Extract the [X, Y] coordinate from the center of the cell holding the provided text.  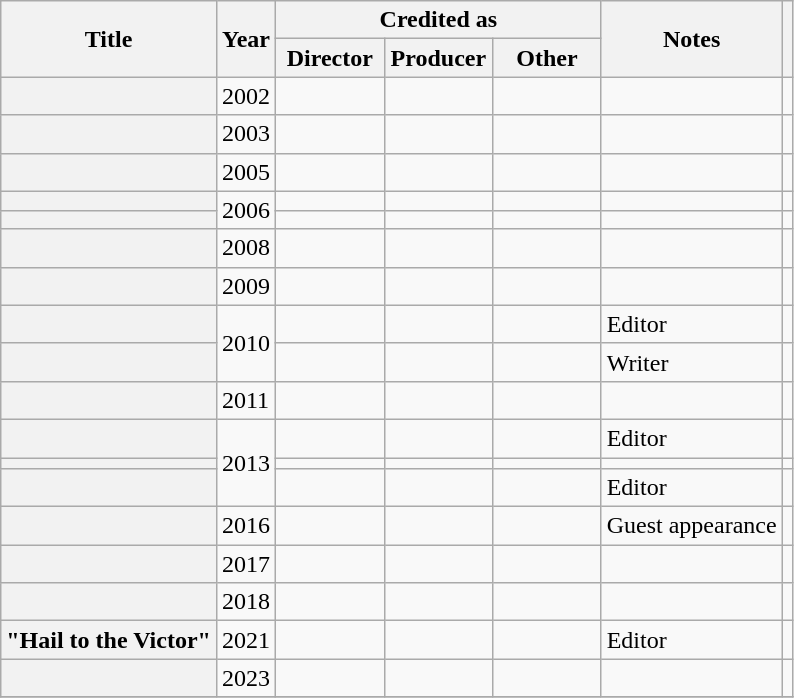
2018 [246, 602]
"Hail to the Victor" [109, 640]
2010 [246, 343]
2011 [246, 400]
Notes [692, 39]
Title [109, 39]
2008 [246, 248]
2003 [246, 134]
2021 [246, 640]
Director [330, 58]
2002 [246, 96]
2016 [246, 526]
Credited as [438, 20]
2009 [246, 286]
2005 [246, 172]
2023 [246, 678]
Producer [438, 58]
2017 [246, 564]
Other [548, 58]
2006 [246, 210]
Guest appearance [692, 526]
Year [246, 39]
Writer [692, 362]
2013 [246, 462]
